Pinpoint the cell where the given text exists, returning its (x, y) midpoint coordinate. 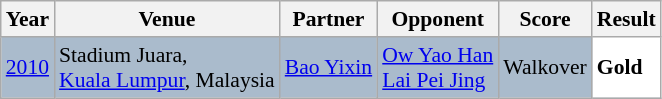
Ow Yao Han Lai Pei Jing (438, 68)
Result (626, 19)
2010 (28, 68)
Gold (626, 68)
Bao Yixin (328, 68)
Partner (328, 19)
Opponent (438, 19)
Stadium Juara,Kuala Lumpur, Malaysia (167, 68)
Walkover (545, 68)
Year (28, 19)
Venue (167, 19)
Score (545, 19)
